Return the (x, y) coordinate for the center point of the cell that contains the specified text.  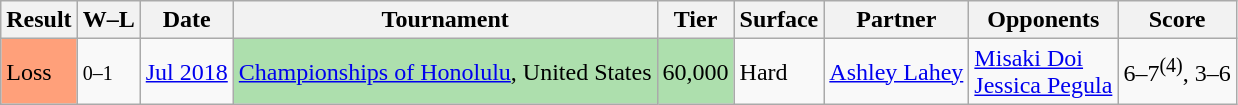
W–L (108, 20)
Date (186, 20)
6–7(4), 3–6 (1177, 72)
Ashley Lahey (896, 72)
Loss (39, 72)
Tournament (445, 20)
Jul 2018 (186, 72)
Score (1177, 20)
60,000 (696, 72)
Partner (896, 20)
Tier (696, 20)
Misaki Doi Jessica Pegula (1044, 72)
Result (39, 20)
Opponents (1044, 20)
Surface (779, 20)
0–1 (108, 72)
Hard (779, 72)
Championships of Honolulu, United States (445, 72)
